Determine the [x, y] coordinate at the center of the cell enclosing the given text.  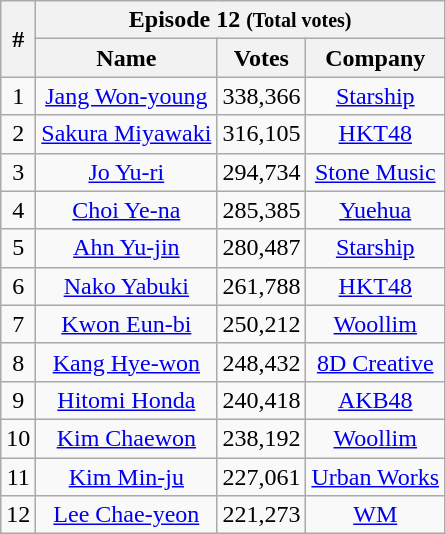
Jo Yu-ri [126, 172]
Lee Chae-yeon [126, 515]
1 [18, 96]
250,212 [262, 324]
Yuehua [376, 210]
261,788 [262, 286]
Kang Hye-won [126, 362]
Ahn Yu-jin [126, 248]
Choi Ye-na [126, 210]
Nako Yabuki [126, 286]
Sakura Miyawaki [126, 134]
Episode 12 (Total votes) [240, 20]
4 [18, 210]
6 [18, 286]
AKB48 [376, 400]
221,273 [262, 515]
240,418 [262, 400]
Votes [262, 58]
Stone Music [376, 172]
Kim Min-ju [126, 477]
8D Creative [376, 362]
10 [18, 438]
Hitomi Honda [126, 400]
Urban Works [376, 477]
8 [18, 362]
Company [376, 58]
3 [18, 172]
Name [126, 58]
248,432 [262, 362]
2 [18, 134]
12 [18, 515]
280,487 [262, 248]
# [18, 39]
WM [376, 515]
316,105 [262, 134]
5 [18, 248]
294,734 [262, 172]
338,366 [262, 96]
238,192 [262, 438]
Kwon Eun-bi [126, 324]
Jang Won-young [126, 96]
11 [18, 477]
7 [18, 324]
9 [18, 400]
Kim Chaewon [126, 438]
285,385 [262, 210]
227,061 [262, 477]
